For the text-containing cell, return its midpoint in (x, y) coordinate format. 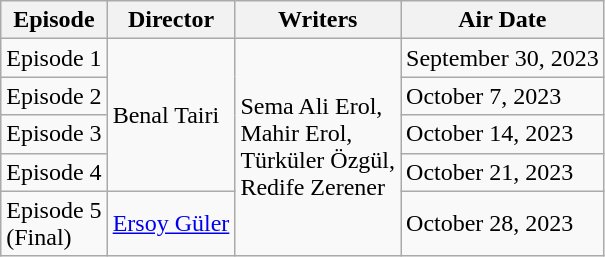
Episode 4 (54, 172)
Benal Tairi (171, 115)
Director (171, 20)
Episode 2 (54, 96)
Episode 5(Final) (54, 224)
Ersoy Güler (171, 224)
Episode 3 (54, 134)
October 7, 2023 (503, 96)
Episode (54, 20)
September 30, 2023 (503, 58)
October 28, 2023 (503, 224)
Episode 1 (54, 58)
October 14, 2023 (503, 134)
Air Date (503, 20)
October 21, 2023 (503, 172)
Sema Ali Erol,Mahir Erol,Türküler Özgül,Redife Zerener (318, 148)
Writers (318, 20)
